For the text-containing cell, return its midpoint in [x, y] coordinate format. 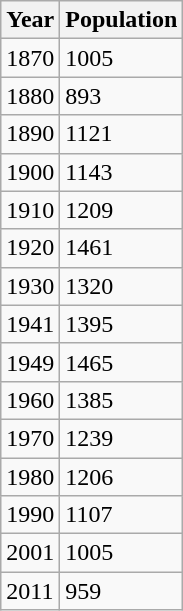
1121 [122, 134]
1960 [30, 400]
1870 [30, 58]
1395 [122, 324]
1320 [122, 286]
893 [122, 96]
Population [122, 20]
1890 [30, 134]
1990 [30, 515]
959 [122, 591]
1880 [30, 96]
Year [30, 20]
1920 [30, 248]
1980 [30, 477]
2001 [30, 553]
1949 [30, 362]
1461 [122, 248]
1970 [30, 438]
1107 [122, 515]
1209 [122, 210]
1930 [30, 286]
1239 [122, 438]
2011 [30, 591]
1941 [30, 324]
1206 [122, 477]
1900 [30, 172]
1910 [30, 210]
1465 [122, 362]
1385 [122, 400]
1143 [122, 172]
